Return the (X, Y) coordinate for the center point of the cell that contains the specified text.  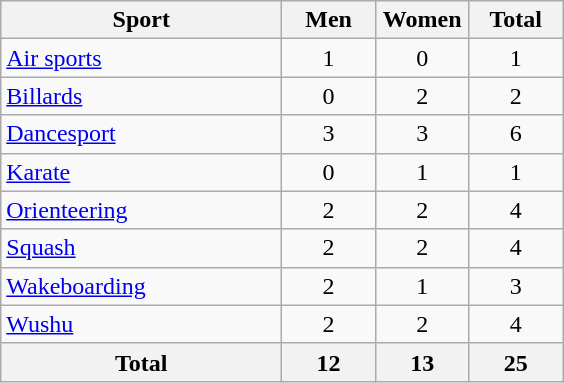
13 (422, 362)
Wakeboarding (142, 286)
Karate (142, 172)
Dancesport (142, 134)
12 (329, 362)
Squash (142, 248)
Women (422, 20)
Billards (142, 96)
Wushu (142, 324)
Air sports (142, 58)
Sport (142, 20)
Men (329, 20)
Orienteering (142, 210)
6 (516, 134)
25 (516, 362)
